Extract the [X, Y] coordinate from the center of the cell holding the provided text.  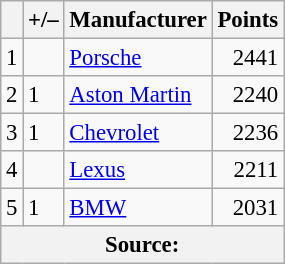
2236 [248, 133]
BMW [138, 208]
Porsche [138, 58]
4 [12, 170]
2031 [248, 208]
+/– [44, 20]
3 [12, 133]
2211 [248, 170]
5 [12, 208]
Chevrolet [138, 133]
Aston Martin [138, 95]
Manufacturer [138, 20]
Source: [142, 245]
2240 [248, 95]
2441 [248, 58]
Lexus [138, 170]
2 [12, 95]
Points [248, 20]
